Locate the cell with the specified text and output its [X, Y] center coordinate. 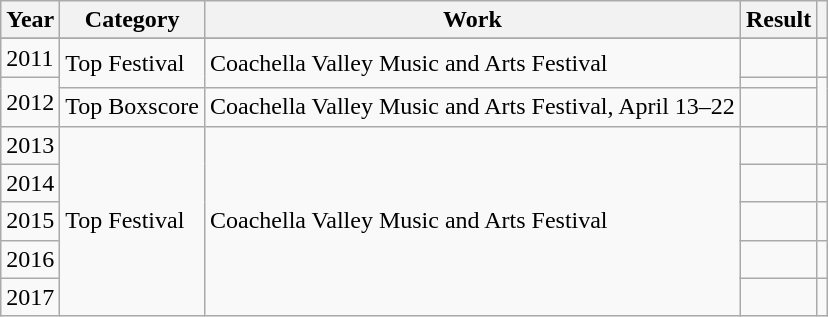
Result [778, 20]
2017 [30, 297]
Top Boxscore [132, 107]
2015 [30, 221]
2011 [30, 58]
Year [30, 20]
2012 [30, 102]
Category [132, 20]
2014 [30, 183]
Work [473, 20]
2013 [30, 145]
Coachella Valley Music and Arts Festival, April 13–22 [473, 107]
2016 [30, 259]
